Detect which cell encompasses the target text, then output its [x, y] center coordinate. 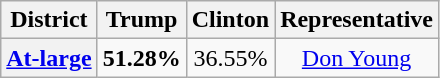
Trump [142, 20]
36.55% [230, 58]
At-large [49, 58]
51.28% [142, 58]
Don Young [357, 58]
Clinton [230, 20]
District [49, 20]
Representative [357, 20]
